Output the [x, y] coordinate of the center of the cell containing the given text.  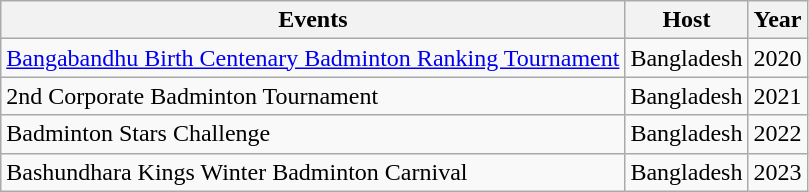
2022 [778, 134]
Badminton Stars Challenge [313, 134]
2023 [778, 172]
Host [686, 20]
Events [313, 20]
Year [778, 20]
Bangabandhu Birth Centenary Badminton Ranking Tournament [313, 58]
Bashundhara Kings Winter Badminton Carnival [313, 172]
2020 [778, 58]
2021 [778, 96]
2nd Corporate Badminton Tournament [313, 96]
